Search for the cell housing the specified text and yield its (X, Y) center coordinate. 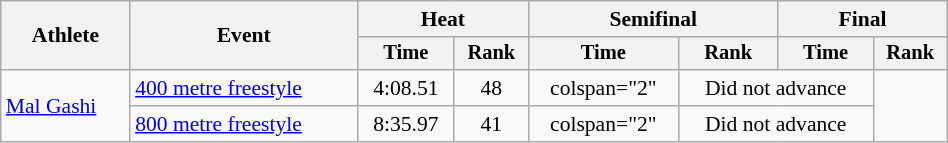
Semifinal (653, 19)
4:08.51 (406, 88)
Final (862, 19)
Mal Gashi (66, 106)
Event (244, 36)
800 metre freestyle (244, 124)
48 (491, 88)
400 metre freestyle (244, 88)
Athlete (66, 36)
41 (491, 124)
8:35.97 (406, 124)
Heat (442, 19)
